Find where the given text appears and provide that cell's center as (X, Y) coordinate. 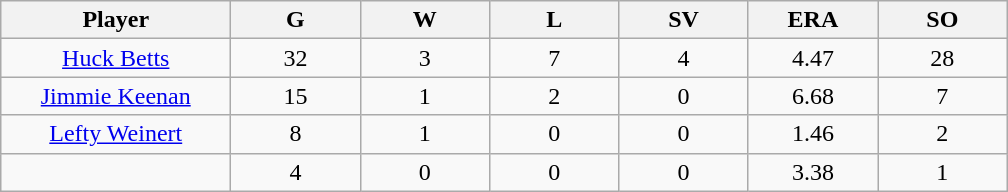
32 (296, 58)
6.68 (812, 96)
G (296, 20)
Huck Betts (116, 58)
3.38 (812, 172)
1.46 (812, 134)
SV (684, 20)
Jimmie Keenan (116, 96)
Lefty Weinert (116, 134)
28 (942, 58)
L (554, 20)
15 (296, 96)
W (424, 20)
SO (942, 20)
4.47 (812, 58)
8 (296, 134)
ERA (812, 20)
Player (116, 20)
3 (424, 58)
